Return the [x, y] coordinate for the center point of the cell that contains the specified text.  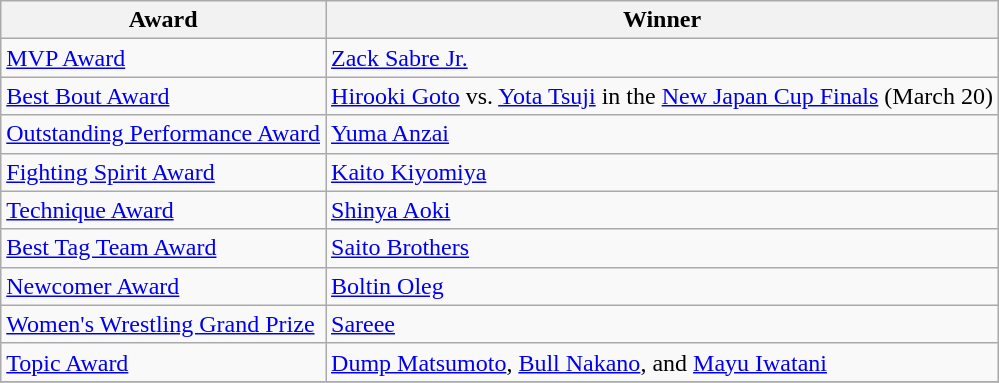
Kaito Kiyomiya [662, 172]
Best Tag Team Award [164, 248]
Yuma Anzai [662, 134]
Dump Matsumoto, Bull Nakano, and Mayu Iwatani [662, 362]
Newcomer Award [164, 286]
Hirooki Goto vs. Yota Tsuji in the New Japan Cup Finals (March 20) [662, 96]
Topic Award [164, 362]
Saito Brothers [662, 248]
Boltin Oleg [662, 286]
Technique Award [164, 210]
MVP Award [164, 58]
Women's Wrestling Grand Prize [164, 324]
Award [164, 20]
Shinya Aoki [662, 210]
Winner [662, 20]
Zack Sabre Jr. [662, 58]
Outstanding Performance Award [164, 134]
Fighting Spirit Award [164, 172]
Best Bout Award [164, 96]
Sareee [662, 324]
